From the cell containing the given text, extract its center point as (X, Y) coordinate. 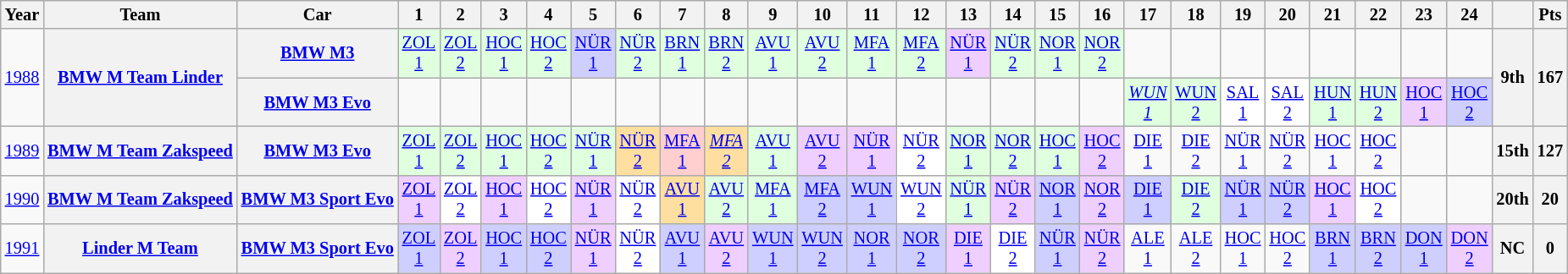
1990 (22, 200)
11 (872, 14)
Linder M Team (141, 249)
9th (1512, 78)
24 (1470, 14)
SAL2 (1288, 102)
20th (1512, 200)
1989 (22, 151)
23 (1424, 14)
BMW M3 (318, 53)
127 (1550, 151)
6 (637, 14)
Team (141, 14)
167 (1550, 78)
HUN2 (1378, 102)
Pts (1550, 14)
HUN1 (1333, 102)
1991 (22, 249)
ALE2 (1195, 249)
12 (921, 14)
DON2 (1470, 249)
0 (1550, 249)
13 (969, 14)
17 (1147, 14)
DON1 (1424, 249)
1988 (22, 78)
19 (1244, 14)
10 (822, 14)
4 (549, 14)
BMW M Team Linder (141, 78)
14 (1013, 14)
2 (461, 14)
5 (593, 14)
SAL1 (1244, 102)
ALE1 (1147, 249)
1 (418, 14)
8 (727, 14)
16 (1103, 14)
3 (503, 14)
22 (1378, 14)
15 (1057, 14)
NC (1512, 249)
7 (682, 14)
15th (1512, 151)
Car (318, 14)
Year (22, 14)
9 (773, 14)
21 (1333, 14)
18 (1195, 14)
